From the cell containing the given text, extract its center point as [X, Y] coordinate. 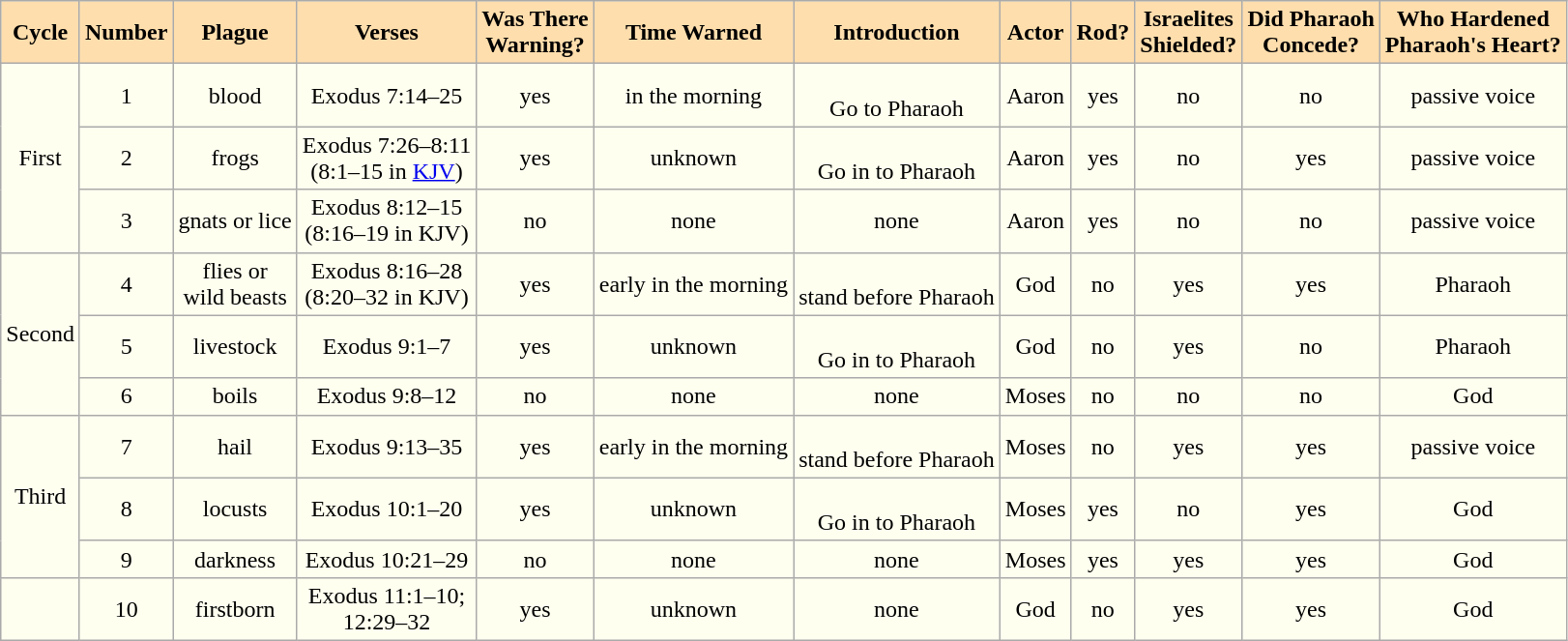
hail [235, 447]
Exodus 8:12–15(8:16–19 in KJV) [387, 220]
2 [126, 159]
Exodus 7:26–8:11(8:1–15 in KJV) [387, 159]
locusts [235, 509]
flies orwild beasts [235, 284]
darkness [235, 559]
Exodus 10:1–20 [387, 509]
Did PharaohConcede? [1311, 33]
9 [126, 559]
7 [126, 447]
Second [41, 334]
Exodus 11:1–10;12:29–32 [387, 609]
Was ThereWarning? [536, 33]
8 [126, 509]
Go to Pharaoh [897, 95]
Cycle [41, 33]
Who HardenedPharaoh's Heart? [1473, 33]
First [41, 159]
Introduction [897, 33]
frogs [235, 159]
5 [126, 346]
Exodus 9:8–12 [387, 396]
Exodus 7:14–25 [387, 95]
boils [235, 396]
Exodus 10:21–29 [387, 559]
livestock [235, 346]
gnats or lice [235, 220]
6 [126, 396]
Actor [1035, 33]
blood [235, 95]
3 [126, 220]
firstborn [235, 609]
Exodus 9:1–7 [387, 346]
10 [126, 609]
Verses [387, 33]
Plague [235, 33]
Exodus 9:13–35 [387, 447]
in the morning [693, 95]
Third [41, 496]
4 [126, 284]
IsraelitesShielded? [1189, 33]
Rod? [1103, 33]
Exodus 8:16–28(8:20–32 in KJV) [387, 284]
Time Warned [693, 33]
1 [126, 95]
Number [126, 33]
